Identify which cell holds the provided text, then report its [x, y] central coordinate. 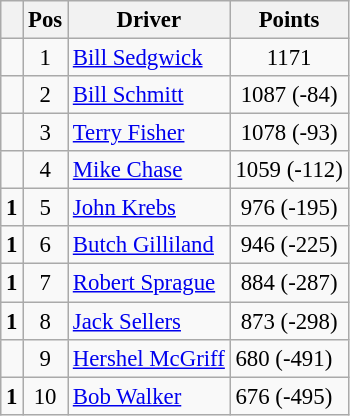
8 [46, 321]
7 [46, 283]
3 [46, 133]
4 [46, 170]
Points [289, 20]
Bill Sedgwick [150, 58]
John Krebs [150, 208]
1087 (-84) [289, 95]
Hershel McGriff [150, 358]
976 (-195) [289, 208]
1171 [289, 58]
676 (-495) [289, 396]
1059 (-112) [289, 170]
946 (-225) [289, 245]
873 (-298) [289, 321]
Jack Sellers [150, 321]
680 (-491) [289, 358]
9 [46, 358]
5 [46, 208]
Pos [46, 20]
1078 (-93) [289, 133]
Bill Schmitt [150, 95]
2 [46, 95]
Terry Fisher [150, 133]
884 (-287) [289, 283]
Robert Sprague [150, 283]
Driver [150, 20]
Bob Walker [150, 396]
Mike Chase [150, 170]
10 [46, 396]
6 [46, 245]
Butch Gilliland [150, 245]
